Extract the (X, Y) coordinate from the center of the cell holding the provided text.  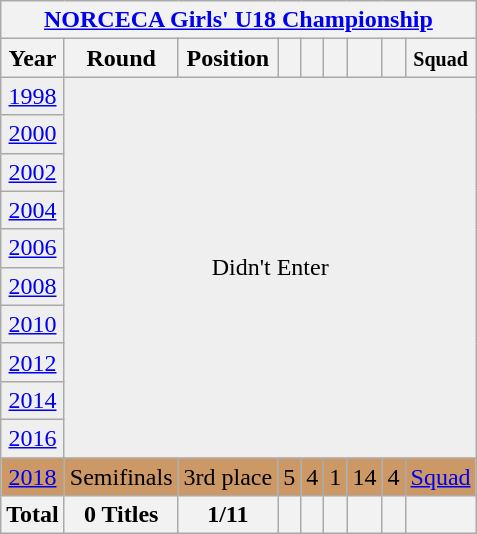
Total (33, 515)
2014 (33, 400)
Semifinals (121, 477)
0 Titles (121, 515)
1998 (33, 96)
NORCECA Girls' U18 Championship (238, 20)
2010 (33, 324)
3rd place (228, 477)
2018 (33, 477)
2006 (33, 248)
14 (364, 477)
Year (33, 58)
Didn't Enter (270, 268)
2016 (33, 438)
2008 (33, 286)
2004 (33, 210)
1/11 (228, 515)
Round (121, 58)
1 (336, 477)
2012 (33, 362)
Position (228, 58)
2002 (33, 172)
2000 (33, 134)
5 (290, 477)
